From the cell containing the given text, extract its center point as [X, Y] coordinate. 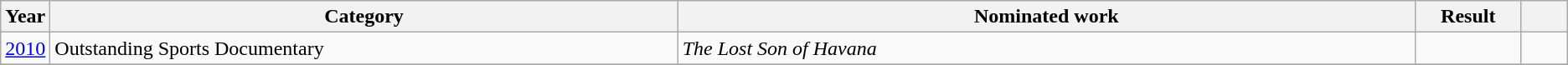
Outstanding Sports Documentary [364, 48]
Nominated work [1046, 17]
Category [364, 17]
Year [25, 17]
2010 [25, 48]
The Lost Son of Havana [1046, 48]
Result [1467, 17]
